Output the (X, Y) coordinate of the center of the cell containing the given text.  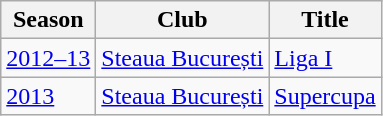
Supercupa (325, 96)
2012–13 (48, 58)
2013 (48, 96)
Liga I (325, 58)
Title (325, 20)
Season (48, 20)
Club (182, 20)
